Output the [X, Y] coordinate of the center of the cell containing the given text.  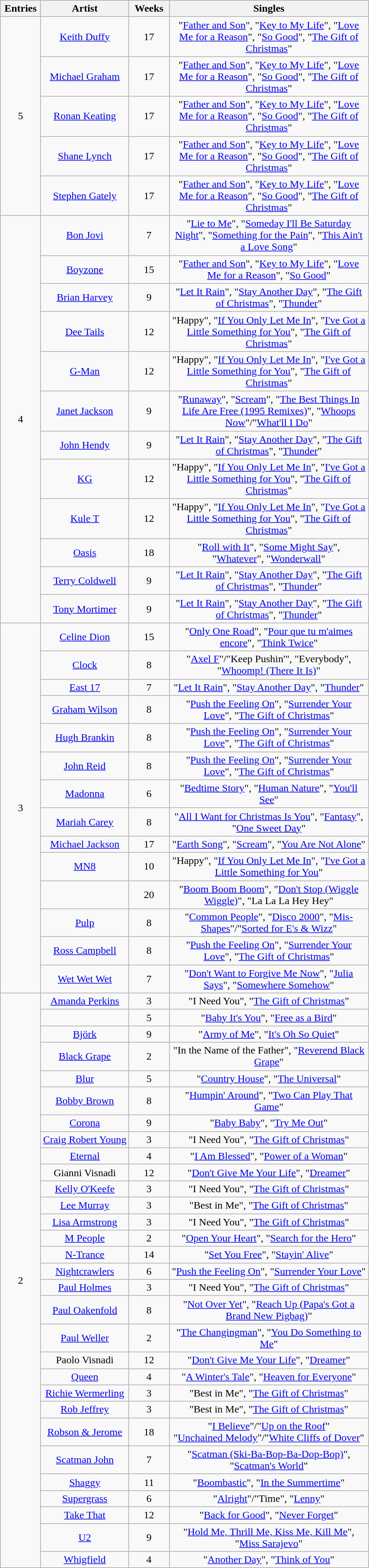
"Humpin' Around", "Two Can Play That Game" [269, 1101]
M People [85, 1238]
"Common People", "Disco 2000", "Mis-Shapes"/"Sorted for E's & Wizz" [269, 923]
"Another Day", "Think of You" [269, 1560]
U2 [85, 1537]
Scatman John [85, 1460]
Paul Weller [85, 1338]
Dee Tails [85, 331]
"Axel F"/"Keep Pushin'", "Everybody", "Whoomp! (There It Is)" [269, 665]
Corona [85, 1123]
Lee Murray [85, 1205]
Amanda Perkins [85, 1001]
"Happy", "If You Only Let Me In", "I've Got a Little Something for You" [269, 867]
Bon Jovi [85, 235]
"Hold Me, Thrill Me, Kiss Me, Kill Me", "Miss Sarajevo" [269, 1537]
Eternal [85, 1156]
Keith Duffy [85, 37]
Boyzone [85, 270]
Bobby Brown [85, 1101]
Kule T [85, 519]
"Roll with It", "Some Might Say", "Whatever", "Wonderwall" [269, 553]
"Scatman (Ski-Ba-Bop-Ba-Dop-Bop)", "Scatman's World" [269, 1460]
"Only One Road", "Pour que tu m'aimes encore", "Think Twice" [269, 637]
Paolo Visnadi [85, 1360]
"Army of Me", "It's Oh So Quiet" [269, 1034]
"Alright"/"Time", "Lenny" [269, 1498]
KG [85, 479]
Björk [85, 1034]
John Reid [85, 765]
Take That [85, 1515]
N-Trance [85, 1255]
"Don't Want to Forgive Me Now", "Julia Says", "Somewhere Somehow" [269, 979]
"In the Name of the Father", "Reverend Black Grape" [269, 1057]
G-Man [85, 371]
"I Am Blessed", "Power of a Woman" [269, 1156]
Madonna [85, 794]
"Lie to Me", "Someday I'll Be Saturday Night", "Something for the Pain", "This Ain't a Love Song" [269, 235]
"Let It Rain", "Stay Another Day", "Thunder" [269, 687]
Pulp [85, 923]
Shaggy [85, 1482]
Whigfield [85, 1560]
"Set You Free", "Stayin' Alive" [269, 1255]
"Father and Son", "Key to My Life", "Love Me for a Reason", "So Good" [269, 270]
20 [149, 894]
Queen [85, 1377]
Tony Mortimer [85, 609]
MN8 [85, 867]
Michael Graham [85, 76]
Kelly O'Keefe [85, 1189]
Janet Jackson [85, 411]
Supergrass [85, 1498]
"Back for Good", "Never Forget" [269, 1515]
Black Grape [85, 1057]
"All I Want for Christmas Is You", "Fantasy", "One Sweet Day" [269, 822]
Rob Jeffrey [85, 1409]
Lisa Armstrong [85, 1222]
"Country House", "The Universal" [269, 1079]
Hugh Brankin [85, 738]
"Baby Baby", "Try Me Out" [269, 1123]
"Bedtime Story", "Human Nature", "You'll See" [269, 794]
Ross Campbell [85, 951]
Ronan Keating [85, 116]
Paul Oakenfold [85, 1310]
Weeks [149, 9]
"Push the Feeling On", "Surrender Your Love" [269, 1271]
Terry Coldwell [85, 581]
Stephen Gately [85, 196]
Gianni Visnadi [85, 1172]
Mariah Carey [85, 822]
"Boombastic", "In the Summertime" [269, 1482]
Celine Dion [85, 637]
Artist [85, 9]
Nightcrawlers [85, 1271]
"A Winter's Tale", "Heaven for Everyone" [269, 1377]
Robson & Jerome [85, 1432]
"Not Over Yet", "Reach Up (Papa's Got a Brand New Pigbag)" [269, 1310]
11 [149, 1482]
"Earth Song", "Scream", "You Are Not Alone" [269, 844]
Entries [21, 9]
"Boom Boom Boom", "Don't Stop (Wiggle Wiggle)", "La La La Hey Hey" [269, 894]
Wet Wet Wet [85, 979]
Oasis [85, 553]
East 17 [85, 687]
Clock [85, 665]
Brian Harvey [85, 297]
"I Believe"/"Up on the Roof""Unchained Melody"/"White Cliffs of Dover" [269, 1432]
Blur [85, 1079]
"Runaway", "Scream", "The Best Things In Life Are Free (1995 Remixes)", "Whoops Now"/"What'll I Do" [269, 411]
Craig Robert Young [85, 1139]
Graham Wilson [85, 709]
Shane Lynch [85, 156]
Singles [269, 9]
14 [149, 1255]
"Open Your Heart", "Search for the Hero" [269, 1238]
Michael Jackson [85, 844]
John Hendy [85, 445]
10 [149, 867]
Paul Holmes [85, 1288]
"Baby It's You", "Free as a Bird" [269, 1018]
"The Changingman", "You Do Something to Me" [269, 1338]
Richie Wermerling [85, 1393]
